Extract the (X, Y) coordinate from the center of the cell holding the provided text.  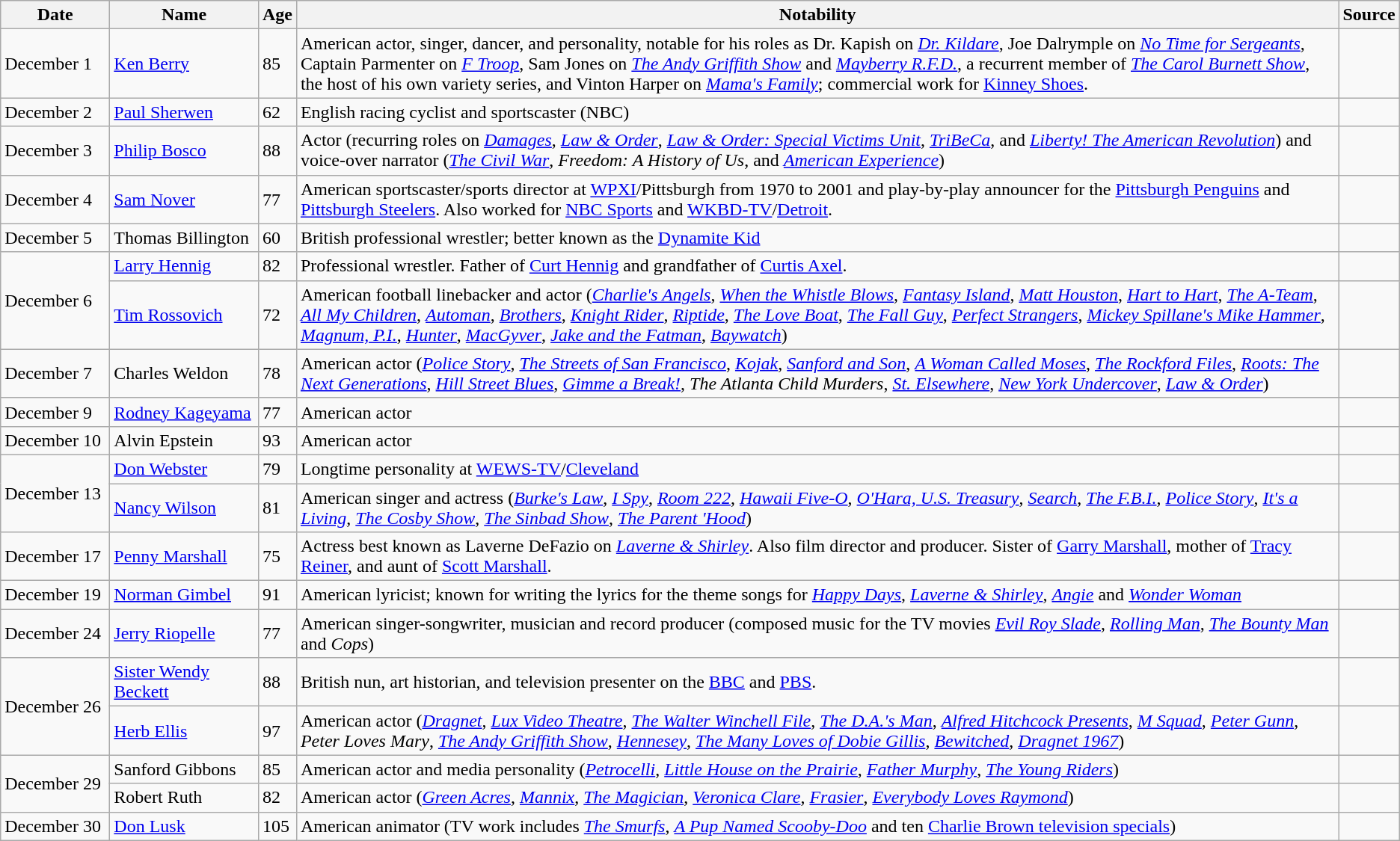
Date (55, 15)
Sam Nover (184, 199)
Rodney Kageyama (184, 412)
Tim Rossovich (184, 315)
Herb Ellis (184, 731)
December 29 (55, 783)
December 10 (55, 440)
Sister Wendy Beckett (184, 682)
Penny Marshall (184, 556)
105 (277, 826)
British nun, art historian, and television presenter on the BBC and PBS. (817, 682)
December 6 (55, 301)
December 4 (55, 199)
Notability (817, 15)
American actor and media personality (Petrocelli, Little House on the Prairie, Father Murphy, The Young Riders) (817, 769)
American lyricist; known for writing the lyrics for the theme songs for Happy Days, Laverne & Shirley, Angie and Wonder Woman (817, 595)
English racing cyclist and sportscaster (NBC) (817, 112)
Alvin Epstein (184, 440)
Ken Berry (184, 64)
British professional wrestler; better known as the Dynamite Kid (817, 238)
Charles Weldon (184, 374)
97 (277, 731)
December 3 (55, 151)
Professional wrestler. Father of Curt Hennig and grandfather of Curtis Axel. (817, 266)
Paul Sherwen (184, 112)
American actor (Green Acres, Mannix, The Magician, Veronica Clare, Frasier, Everybody Loves Raymond) (817, 798)
Jerry Riopelle (184, 634)
72 (277, 315)
Philip Bosco (184, 151)
December 17 (55, 556)
Nancy Wilson (184, 507)
Thomas Billington (184, 238)
Norman Gimbel (184, 595)
American singer-songwriter, musician and record producer (composed music for the TV movies Evil Roy Slade, Rolling Man, The Bounty Man and Cops) (817, 634)
December 30 (55, 826)
Source (1369, 15)
December 19 (55, 595)
Name (184, 15)
Robert Ruth (184, 798)
December 2 (55, 112)
78 (277, 374)
Don Webster (184, 469)
62 (277, 112)
Don Lusk (184, 826)
December 7 (55, 374)
93 (277, 440)
December 24 (55, 634)
American animator (TV work includes The Smurfs, A Pup Named Scooby-Doo and ten Charlie Brown television specials) (817, 826)
91 (277, 595)
81 (277, 507)
79 (277, 469)
December 13 (55, 493)
December 26 (55, 706)
75 (277, 556)
Age (277, 15)
December 5 (55, 238)
Larry Hennig (184, 266)
December 9 (55, 412)
December 1 (55, 64)
Sanford Gibbons (184, 769)
Longtime personality at WEWS-TV/Cleveland (817, 469)
60 (277, 238)
